Determine the (X, Y) coordinate at the center of the cell enclosing the given text.  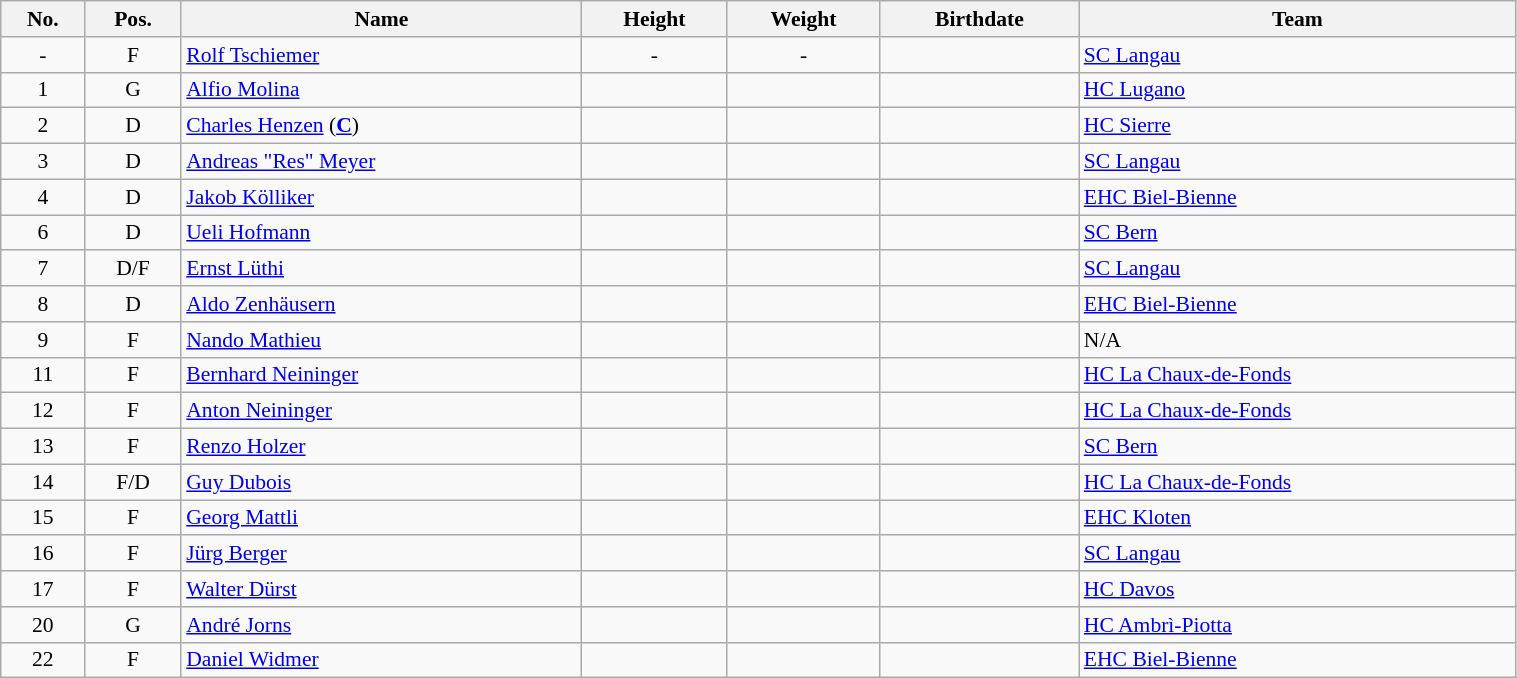
14 (43, 482)
3 (43, 162)
17 (43, 589)
Anton Neininger (381, 411)
2 (43, 126)
HC Lugano (1298, 90)
Aldo Zenhäusern (381, 304)
N/A (1298, 340)
Andreas "Res" Meyer (381, 162)
9 (43, 340)
13 (43, 447)
Ernst Lüthi (381, 269)
Name (381, 19)
Weight (804, 19)
HC Davos (1298, 589)
1 (43, 90)
Daniel Widmer (381, 660)
Rolf Tschiemer (381, 55)
EHC Kloten (1298, 518)
Nando Mathieu (381, 340)
Georg Mattli (381, 518)
8 (43, 304)
André Jorns (381, 625)
20 (43, 625)
12 (43, 411)
Alfio Molina (381, 90)
Charles Henzen (C) (381, 126)
Ueli Hofmann (381, 233)
HC Sierre (1298, 126)
Walter Dürst (381, 589)
7 (43, 269)
Renzo Holzer (381, 447)
11 (43, 375)
Birthdate (980, 19)
Pos. (133, 19)
D/F (133, 269)
Bernhard Neininger (381, 375)
Height (654, 19)
Jürg Berger (381, 554)
HC Ambrì-Piotta (1298, 625)
Team (1298, 19)
15 (43, 518)
No. (43, 19)
22 (43, 660)
Guy Dubois (381, 482)
6 (43, 233)
16 (43, 554)
4 (43, 197)
F/D (133, 482)
Jakob Kölliker (381, 197)
